Provide the [x, y] coordinate of the cell's center where the given text is located.  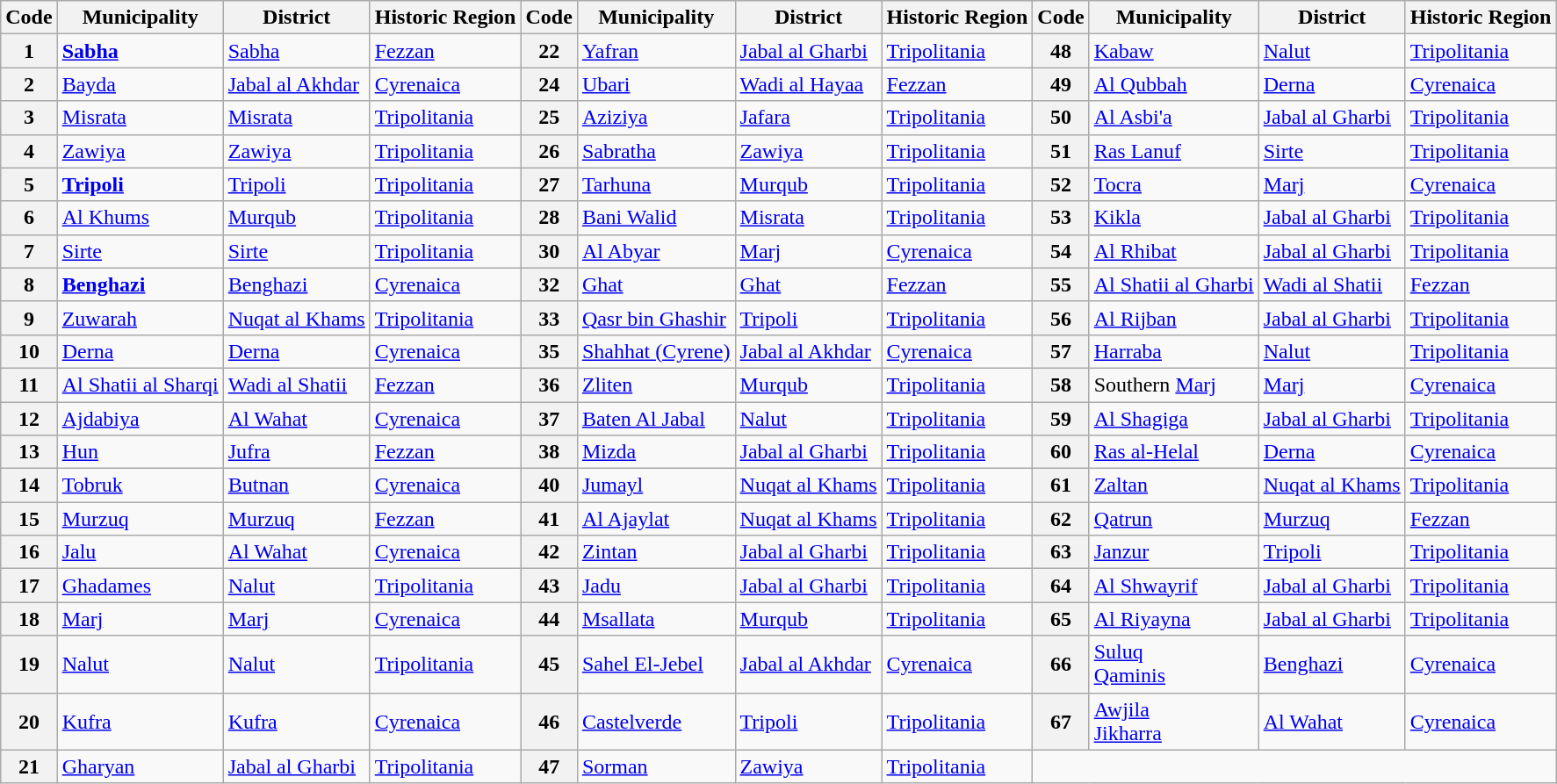
49 [1061, 84]
Zaltan [1173, 486]
37 [549, 419]
Yafran [656, 51]
Sabratha [656, 151]
Jadu [656, 586]
Zintan [656, 552]
Kabaw [1173, 51]
Shahhat (Cyrene) [656, 351]
46 [549, 722]
Al Rhibat [1173, 251]
Castelverde [656, 722]
SuluqQaminis [1173, 664]
22 [549, 51]
35 [549, 351]
Bani Walid [656, 218]
65 [1061, 619]
6 [29, 218]
20 [29, 722]
30 [549, 251]
AwjilaJikharra [1173, 722]
Al Shwayrif [1173, 586]
Sorman [656, 766]
Gharyan [141, 766]
41 [549, 519]
17 [29, 586]
Baten Al Jabal [656, 419]
Southern Marj [1173, 385]
60 [1061, 452]
Ras Lanuf [1173, 151]
24 [549, 84]
43 [549, 586]
50 [1061, 118]
13 [29, 452]
1 [29, 51]
Al Khums [141, 218]
Qatrun [1173, 519]
Jalu [141, 552]
Al Riyayna [1173, 619]
19 [29, 664]
10 [29, 351]
Al Shagiga [1173, 419]
Janzur [1173, 552]
54 [1061, 251]
8 [29, 284]
33 [549, 318]
57 [1061, 351]
61 [1061, 486]
Sahel El-Jebel [656, 664]
Msallata [656, 619]
27 [549, 184]
Jufra [297, 452]
7 [29, 251]
Aziziya [656, 118]
56 [1061, 318]
59 [1061, 419]
18 [29, 619]
63 [1061, 552]
Tarhuna [656, 184]
Qasr bin Ghashir [656, 318]
48 [1061, 51]
44 [549, 619]
Al Asbi'a [1173, 118]
21 [29, 766]
14 [29, 486]
16 [29, 552]
62 [1061, 519]
32 [549, 284]
66 [1061, 664]
Al Qubbah [1173, 84]
40 [549, 486]
53 [1061, 218]
51 [1061, 151]
Zliten [656, 385]
Al Rijban [1173, 318]
Wadi al Hayaa [808, 84]
Mizda [656, 452]
Kikla [1173, 218]
Ubari [656, 84]
58 [1061, 385]
15 [29, 519]
Harraba [1173, 351]
64 [1061, 586]
Al Shatii al Gharbi [1173, 284]
36 [549, 385]
47 [549, 766]
38 [549, 452]
9 [29, 318]
67 [1061, 722]
Al Ajaylat [656, 519]
Ghadames [141, 586]
52 [1061, 184]
42 [549, 552]
2 [29, 84]
Ajdabiya [141, 419]
Jumayl [656, 486]
Tocra [1173, 184]
5 [29, 184]
4 [29, 151]
11 [29, 385]
Al Abyar [656, 251]
Jafara [808, 118]
55 [1061, 284]
26 [549, 151]
25 [549, 118]
Tobruk [141, 486]
Butnan [297, 486]
28 [549, 218]
3 [29, 118]
Hun [141, 452]
45 [549, 664]
Al Shatii al Sharqi [141, 385]
12 [29, 419]
Ras al-Helal [1173, 452]
Zuwarah [141, 318]
Bayda [141, 84]
